Output the (X, Y) coordinate of the center of the cell containing the given text.  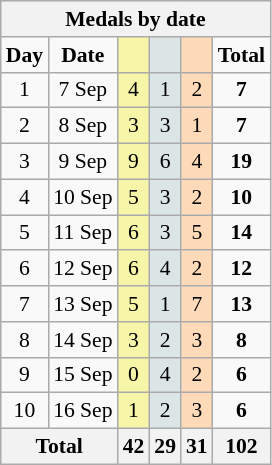
8 Sep (82, 126)
9 Sep (82, 162)
12 Sep (82, 269)
7 Sep (82, 90)
14 (242, 233)
19 (242, 162)
31 (197, 447)
42 (134, 447)
Date (82, 55)
14 Sep (82, 340)
Day (24, 55)
102 (242, 447)
Medals by date (136, 19)
11 Sep (82, 233)
15 Sep (82, 375)
29 (165, 447)
16 Sep (82, 411)
10 Sep (82, 197)
13 Sep (82, 304)
0 (134, 375)
12 (242, 269)
13 (242, 304)
